Capture the cell that displays the provided text and extract its [x, y] central coordinate. 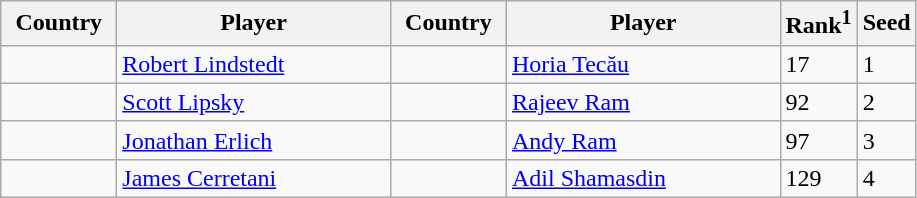
Robert Lindstedt [254, 64]
17 [818, 64]
Adil Shamasdin [643, 178]
3 [886, 140]
Rank1 [818, 24]
1 [886, 64]
Rajeev Ram [643, 102]
97 [818, 140]
Seed [886, 24]
James Cerretani [254, 178]
92 [818, 102]
129 [818, 178]
2 [886, 102]
Andy Ram [643, 140]
Horia Tecău [643, 64]
Jonathan Erlich [254, 140]
Scott Lipsky [254, 102]
4 [886, 178]
